Extract the [X, Y] coordinate from the center of the cell holding the provided text.  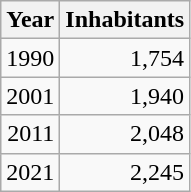
1,754 [125, 58]
2011 [30, 134]
Year [30, 20]
2021 [30, 172]
2,048 [125, 134]
1990 [30, 58]
Inhabitants [125, 20]
2001 [30, 96]
2,245 [125, 172]
1,940 [125, 96]
